Capture the cell that displays the provided text and extract its (X, Y) central coordinate. 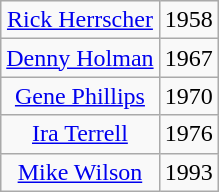
Mike Wilson (80, 172)
1967 (188, 58)
Ira Terrell (80, 134)
Rick Herrscher (80, 20)
1993 (188, 172)
Gene Phillips (80, 96)
1958 (188, 20)
1970 (188, 96)
Denny Holman (80, 58)
1976 (188, 134)
